For the text-containing cell, return its midpoint in [X, Y] coordinate format. 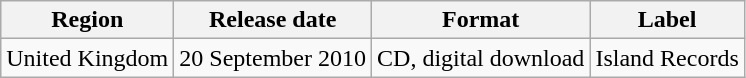
Island Records [667, 58]
United Kingdom [88, 58]
Region [88, 20]
Format [481, 20]
Label [667, 20]
20 September 2010 [273, 58]
CD, digital download [481, 58]
Release date [273, 20]
